Locate the cell with the specified text and output its [X, Y] center coordinate. 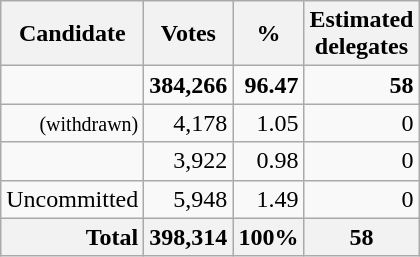
1.49 [268, 199]
Estimateddelegates [362, 34]
Votes [188, 34]
5,948 [188, 199]
4,178 [188, 123]
100% [268, 237]
3,922 [188, 161]
0.98 [268, 161]
384,266 [188, 85]
398,314 [188, 237]
Candidate [72, 34]
1.05 [268, 123]
Uncommitted [72, 199]
96.47 [268, 85]
Total [72, 237]
% [268, 34]
(withdrawn) [72, 123]
